Find where the given text appears and provide that cell's center as [X, Y] coordinate. 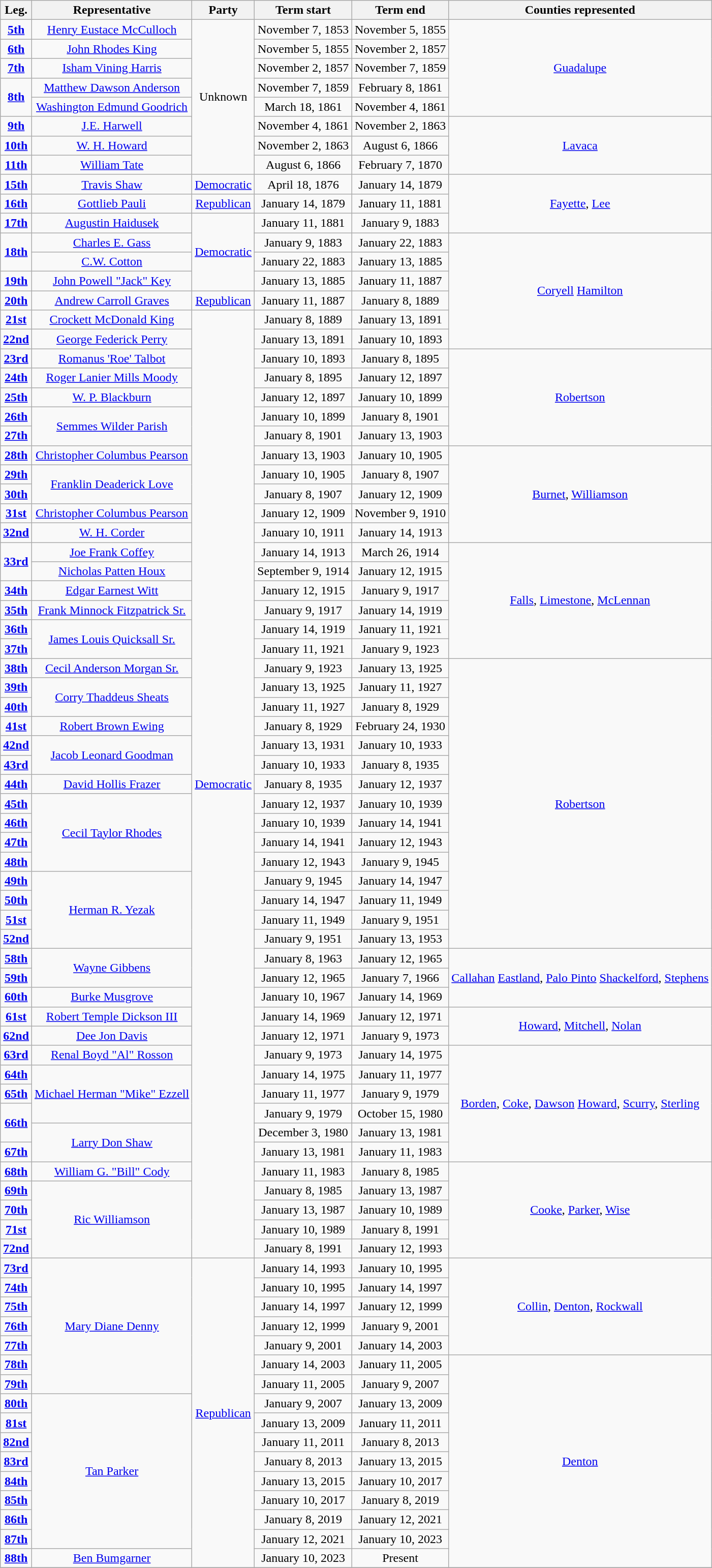
74th [16, 1287]
Collin, Denton, Rockwall [580, 1307]
September 9, 1914 [303, 571]
February 24, 1930 [400, 726]
Term end [400, 10]
Coryell Hamilton [580, 291]
Ric Williamson [112, 1220]
Larry Don Shaw [112, 1142]
38th [16, 668]
John Powell "Jack" Key [112, 281]
Andrew Carroll Graves [112, 300]
Joe Frank Coffey [112, 552]
83rd [16, 1461]
January 14, 1993 [303, 1268]
W. H. Corder [112, 532]
40th [16, 707]
72nd [16, 1249]
48th [16, 862]
Howard, Mitchell, Nolan [580, 1026]
41st [16, 726]
March 26, 1914 [400, 552]
David Hollis Frazer [112, 784]
October 15, 1980 [400, 1113]
C.W. Cotton [112, 262]
87th [16, 1539]
James Louis Quicksall Sr. [112, 639]
51st [16, 920]
39th [16, 687]
Henry Eustace McCulloch [112, 29]
11th [16, 165]
16th [16, 203]
29th [16, 474]
Nicholas Patten Houx [112, 571]
January 7, 1966 [400, 978]
November 9, 1910 [400, 513]
April 18, 1876 [303, 184]
17th [16, 223]
18th [16, 252]
65th [16, 1094]
86th [16, 1520]
67th [16, 1152]
44th [16, 784]
Wayne Gibbens [112, 968]
75th [16, 1307]
88th [16, 1558]
Party [224, 10]
Edgar Earnest Witt [112, 591]
34th [16, 591]
Denton [580, 1461]
Falls, Limestone, McLennan [580, 600]
Michael Herman "Mike" Ezzell [112, 1094]
Present [400, 1558]
85th [16, 1500]
7th [16, 68]
Mary Diane Denny [112, 1326]
Representative [112, 10]
Renal Boyd "Al" Rosson [112, 1055]
52nd [16, 939]
8th [16, 97]
19th [16, 281]
49th [16, 881]
45th [16, 803]
10th [16, 145]
79th [16, 1384]
81st [16, 1423]
W. P. Blackburn [112, 397]
Term start [303, 10]
Augustin Haidusek [112, 223]
Robert Temple Dickson III [112, 1016]
Roger Lanier Mills Moody [112, 378]
Counties represented [580, 10]
January 10, 1967 [303, 997]
60th [16, 997]
January 12, 1993 [400, 1249]
John Rhodes King [112, 49]
5th [16, 29]
Leg. [16, 10]
28th [16, 455]
Robert Brown Ewing [112, 726]
50th [16, 900]
66th [16, 1123]
32nd [16, 532]
Lavaca [580, 145]
61st [16, 1016]
Isham Vining Harris [112, 68]
78th [16, 1365]
January 10, 1911 [303, 532]
24th [16, 378]
20th [16, 300]
6th [16, 49]
59th [16, 978]
Herman R. Yezak [112, 910]
77th [16, 1345]
76th [16, 1326]
February 8, 1861 [400, 87]
37th [16, 649]
84th [16, 1481]
January 13, 1931 [303, 745]
63rd [16, 1055]
Guadalupe [580, 68]
November 7, 1853 [303, 29]
Gottlieb Pauli [112, 203]
March 18, 1861 [303, 107]
Borden, Coke, Dawson Howard, Scurry, Sterling [580, 1103]
January 8, 1963 [303, 958]
February 7, 1870 [400, 165]
Semmes Wilder Parish [112, 426]
December 3, 1980 [303, 1132]
71st [16, 1229]
35th [16, 610]
69th [16, 1191]
31st [16, 513]
22nd [16, 339]
Callahan Eastland, Palo Pinto Shackelford, Stephens [580, 978]
80th [16, 1403]
Charles E. Gass [112, 243]
William G. "Bill" Cody [112, 1171]
47th [16, 842]
W. H. Howard [112, 145]
82nd [16, 1442]
Cooke, Parker, Wise [580, 1210]
15th [16, 184]
Romanus 'Roe' Talbot [112, 358]
62nd [16, 1036]
Cecil Taylor Rhodes [112, 832]
64th [16, 1074]
Cecil Anderson Morgan Sr. [112, 668]
43rd [16, 765]
Crockett McDonald King [112, 320]
26th [16, 416]
58th [16, 958]
70th [16, 1210]
Franklin Deaderick Love [112, 484]
33rd [16, 561]
Unknown [224, 97]
Frank Minnock Fitzpatrick Sr. [112, 610]
Jacob Leonard Goodman [112, 755]
36th [16, 629]
William Tate [112, 165]
68th [16, 1171]
23rd [16, 358]
Dee Jon Davis [112, 1036]
9th [16, 126]
21st [16, 320]
George Federick Perry [112, 339]
46th [16, 823]
Tan Parker [112, 1471]
January 13, 1953 [400, 939]
73rd [16, 1268]
Burnet, Williamson [580, 494]
27th [16, 436]
J.E. Harwell [112, 126]
Ben Bumgarner [112, 1558]
42nd [16, 745]
Corry Thaddeus Sheats [112, 697]
Fayette, Lee [580, 203]
Burke Musgrove [112, 997]
Washington Edmund Goodrich [112, 107]
Travis Shaw [112, 184]
30th [16, 494]
Matthew Dawson Anderson [112, 87]
25th [16, 397]
